Find where the given text appears and provide that cell's center as (x, y) coordinate. 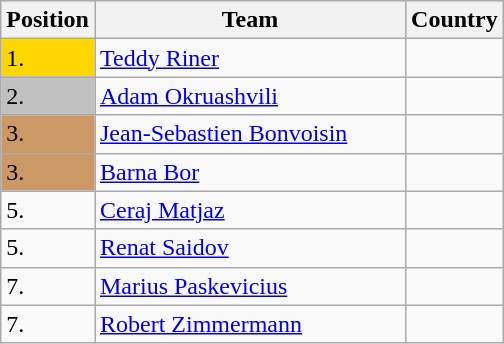
Robert Zimmermann (250, 324)
Adam Okruashvili (250, 96)
Ceraj Matjaz (250, 210)
Team (250, 20)
1. (48, 58)
Teddy Riner (250, 58)
Jean-Sebastien Bonvoisin (250, 134)
Position (48, 20)
Marius Paskevicius (250, 286)
Country (455, 20)
Barna Bor (250, 172)
Renat Saidov (250, 248)
2. (48, 96)
